Return [X, Y] of the center of cell containing provided text 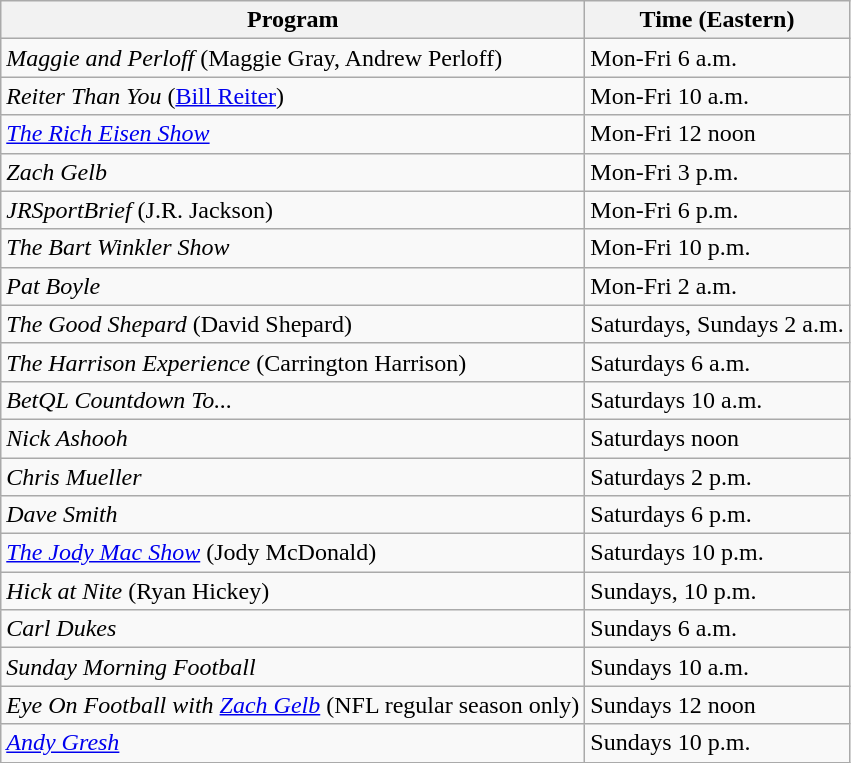
BetQL Countdown To... [293, 400]
Maggie and Perloff (Maggie Gray, Andrew Perloff) [293, 58]
Program [293, 20]
Mon-Fri 10 p.m. [717, 248]
The Jody Mac Show (Jody McDonald) [293, 553]
Saturdays, Sundays 2 a.m. [717, 324]
Sundays 12 noon [717, 705]
Andy Gresh [293, 743]
Time (Eastern) [717, 20]
Sundays 10 a.m. [717, 667]
Sundays, 10 p.m. [717, 591]
Carl Dukes [293, 629]
Saturdays noon [717, 438]
Nick Ashooh [293, 438]
Mon-Fri 2 a.m. [717, 286]
The Bart Winkler Show [293, 248]
Saturdays 10 p.m. [717, 553]
Sunday Morning Football [293, 667]
JRSportBrief (J.R. Jackson) [293, 210]
Saturdays 6 a.m. [717, 362]
The Good Shepard (David Shepard) [293, 324]
Chris Mueller [293, 477]
Saturdays 10 a.m. [717, 400]
Reiter Than You (Bill Reiter) [293, 96]
Mon-Fri 10 a.m. [717, 96]
Saturdays 6 p.m. [717, 515]
Sundays 6 a.m. [717, 629]
Mon-Fri 3 p.m. [717, 172]
Hick at Nite (Ryan Hickey) [293, 591]
Dave Smith [293, 515]
Saturdays 2 p.m. [717, 477]
The Rich Eisen Show [293, 134]
Mon-Fri 12 noon [717, 134]
The Harrison Experience (Carrington Harrison) [293, 362]
Pat Boyle [293, 286]
Mon-Fri 6 p.m. [717, 210]
Zach Gelb [293, 172]
Eye On Football with Zach Gelb (NFL regular season only) [293, 705]
Sundays 10 p.m. [717, 743]
Mon-Fri 6 a.m. [717, 58]
